Return the [x, y] coordinate for the center point of the cell that contains the specified text.  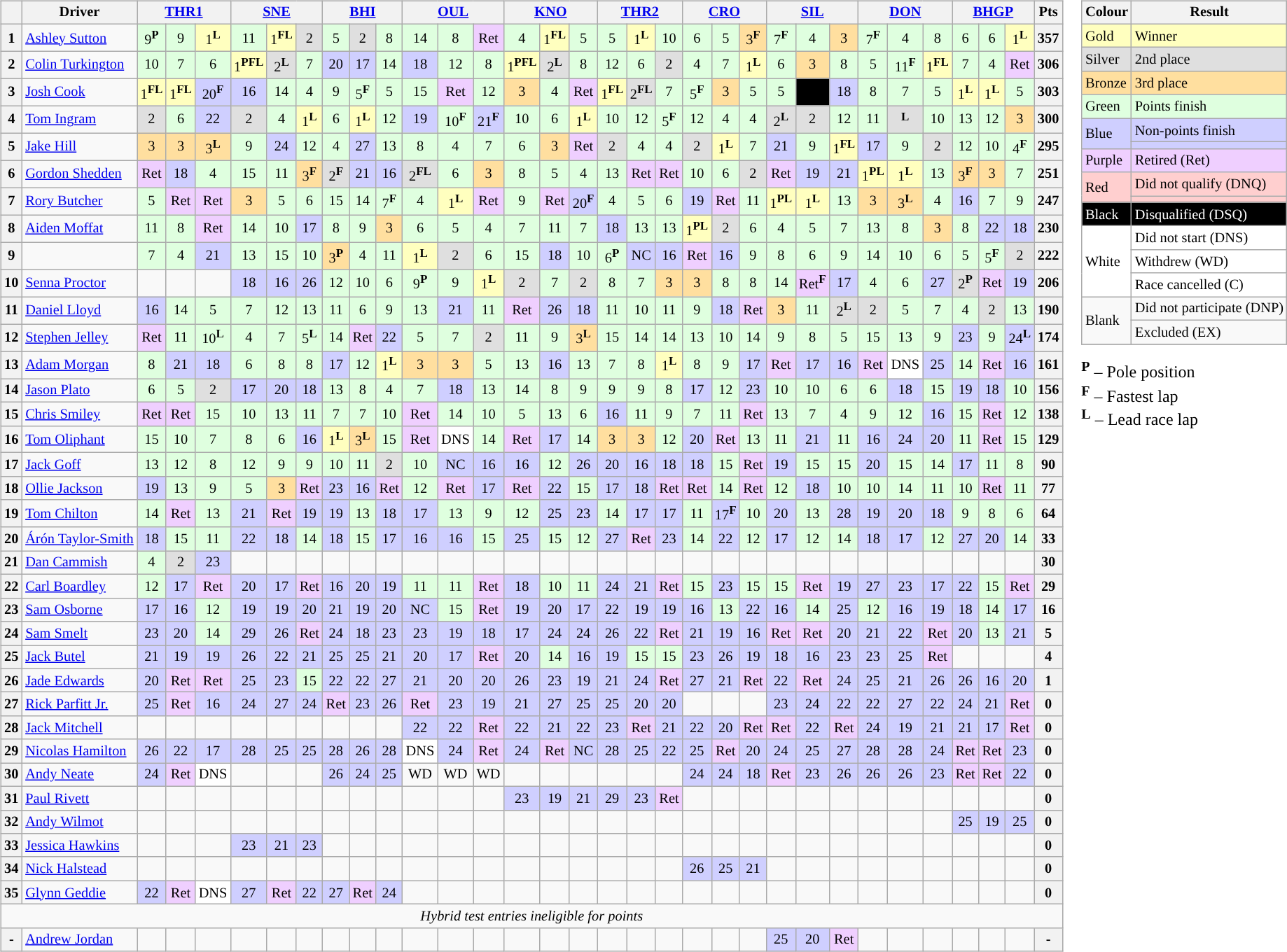
357 [1048, 38]
6P [612, 256]
Jack Goff [79, 465]
5L [309, 337]
THR2 [640, 13]
Retired (Ret) [1209, 160]
Colin Turkington [79, 64]
Did not start (DNS) [1209, 238]
Rick Parfitt Jr. [79, 704]
Dan Cammish [79, 563]
190 [1048, 311]
Sam Osborne [79, 610]
Pts [1048, 13]
Gordon Shedden [79, 174]
Sam Smelt [79, 633]
Stephen Jelley [79, 337]
Adam Morgan [79, 365]
Andrew Jordan [79, 939]
10L [213, 337]
Driver [79, 13]
Nick Halstead [79, 869]
32 [11, 822]
DON [905, 13]
Jack Butel [79, 657]
Andy Neate [79, 775]
Points finish [1209, 106]
Silver [1106, 59]
BHI [363, 13]
Excluded (EX) [1209, 332]
Aiden Moffat [79, 228]
Andy Wilmot [79, 822]
Hybrid test entries ineligible for points [531, 916]
303 [1048, 92]
Red [1106, 188]
64 [1048, 514]
Result [1209, 13]
251 [1048, 174]
Gold [1106, 36]
Senna Proctor [79, 283]
Blue [1106, 133]
174 [1048, 337]
11F [905, 64]
90 [1048, 465]
L [905, 119]
Tom Ingram [79, 119]
Jack Mitchell [79, 727]
Tom Oliphant [79, 440]
34 [11, 869]
Glynn Geddie [79, 892]
Blank [1106, 321]
156 [1048, 391]
Jessica Hawkins [79, 846]
Disqualified (DSQ) [1209, 214]
Withdrew (WD) [1209, 262]
77 [1048, 489]
138 [1048, 414]
Bronze [1106, 83]
35 [11, 892]
Jade Edwards [79, 680]
Black [1106, 214]
206 [1048, 283]
306 [1048, 64]
KNO [550, 13]
2F [336, 174]
Carl Boardley [79, 587]
21F [489, 119]
Ollie Jackson [79, 489]
Rory Butcher [79, 202]
CRO [724, 13]
SNE [277, 13]
2nd place [1209, 59]
Árón Taylor-Smith [79, 539]
300 [1048, 119]
Purple [1106, 160]
Did not qualify (DNQ) [1209, 184]
247 [1048, 202]
White [1106, 262]
Green [1106, 106]
129 [1048, 440]
3rd place [1209, 83]
222 [1048, 256]
4F [1020, 147]
BHGP [993, 13]
Colour [1106, 13]
Jake Hill [79, 147]
31 [11, 798]
Paul Rivett [79, 798]
Did not participate (DNP) [1209, 309]
RetF [812, 283]
Daniel Lloyd [79, 311]
2P [966, 283]
Race cancelled (C) [1209, 285]
Non-points finish [1209, 130]
THR1 [184, 13]
230 [1048, 228]
24L [1020, 337]
Ashley Sutton [79, 38]
3P [336, 256]
17F [725, 514]
161 [1048, 365]
Tom Chilton [79, 514]
Jason Plato [79, 391]
OUL [454, 13]
Josh Cook [79, 92]
Chris Smiley [79, 414]
Winner [1209, 36]
295 [1048, 147]
SIL [812, 13]
Nicolas Hamilton [79, 751]
10F [455, 119]
